Determine the (X, Y) coordinate at the center of the cell enclosing the given text.  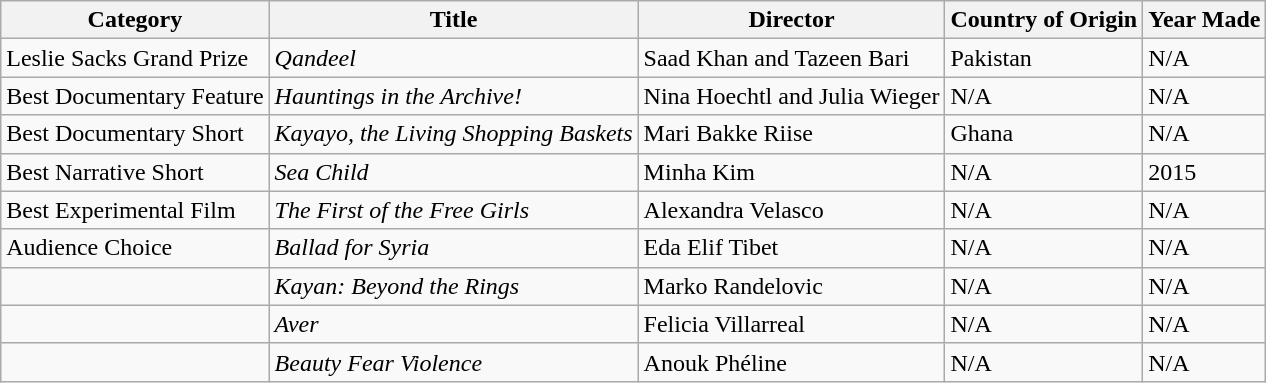
Beauty Fear Violence (454, 362)
Marko Randelovic (792, 286)
2015 (1204, 172)
Country of Origin (1044, 20)
Felicia Villarreal (792, 324)
Pakistan (1044, 58)
Director (792, 20)
Eda Elif Tibet (792, 248)
Best Documentary Feature (135, 96)
Qandeel (454, 58)
Best Experimental Film (135, 210)
Best Narrative Short (135, 172)
Nina Hoechtl and Julia Wieger (792, 96)
Hauntings in the Archive! (454, 96)
Saad Khan and Tazeen Bari (792, 58)
Aver (454, 324)
Minha Kim (792, 172)
Mari Bakke Riise (792, 134)
Kayayo, the Living Shopping Baskets (454, 134)
Leslie Sacks Grand Prize (135, 58)
Ghana (1044, 134)
The First of the Free Girls (454, 210)
Kayan: Beyond the Rings (454, 286)
Title (454, 20)
Sea Child (454, 172)
Best Documentary Short (135, 134)
Year Made (1204, 20)
Ballad for Syria (454, 248)
Audience Choice (135, 248)
Alexandra Velasco (792, 210)
Anouk Phéline (792, 362)
Category (135, 20)
